Locate the cell with the specified text and output its (X, Y) center coordinate. 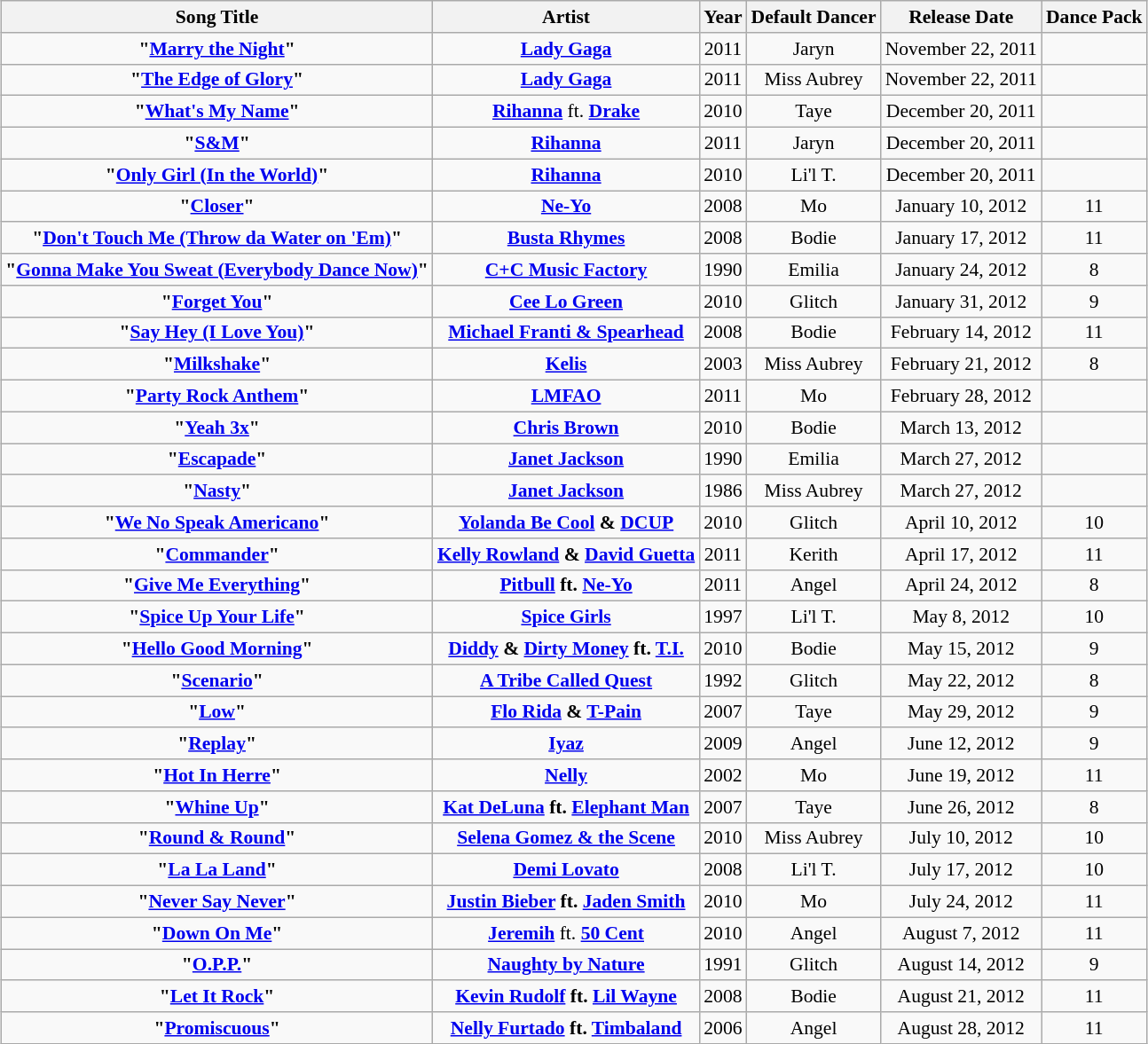
Nelly (566, 775)
Iyaz (566, 743)
Pitbull ft. Ne-Yo (566, 585)
Naughty by Nature (566, 965)
January 17, 2012 (962, 238)
Artist (566, 17)
July 10, 2012 (962, 838)
May 15, 2012 (962, 648)
Cee Lo Green (566, 301)
1986 (722, 491)
"Spice Up Your Life" (216, 617)
January 10, 2012 (962, 206)
Release Date (962, 17)
Yolanda Be Cool & DCUP (566, 522)
Chris Brown (566, 428)
January 24, 2012 (962, 270)
2002 (722, 775)
March 13, 2012 (962, 428)
May 8, 2012 (962, 617)
"Low" (216, 711)
2006 (722, 1028)
January 31, 2012 (962, 301)
April 10, 2012 (962, 522)
Demi Lovato (566, 870)
February 21, 2012 (962, 365)
Kerith (814, 553)
Kelis (566, 365)
"Scenario" (216, 680)
Dance Pack (1095, 17)
Nelly Furtado ft. Timbaland (566, 1028)
"The Edge of Glory" (216, 80)
February 14, 2012 (962, 333)
"Hello Good Morning" (216, 648)
2003 (722, 365)
Selena Gomez & the Scene (566, 838)
1991 (722, 965)
C+C Music Factory (566, 270)
"We No Speak Americano" (216, 522)
August 14, 2012 (962, 965)
LMFAO (566, 396)
"Down On Me" (216, 933)
"La La Land" (216, 870)
"Yeah 3x" (216, 428)
April 17, 2012 (962, 553)
"Party Rock Anthem" (216, 396)
1997 (722, 617)
June 26, 2012 (962, 806)
August 21, 2012 (962, 996)
August 28, 2012 (962, 1028)
July 24, 2012 (962, 901)
August 7, 2012 (962, 933)
Kelly Rowland & David Guetta (566, 553)
A Tribe Called Quest (566, 680)
"Whine Up" (216, 806)
Kat DeLuna ft. Elephant Man (566, 806)
Song Title (216, 17)
"Gonna Make You Sweat (Everybody Dance Now)" (216, 270)
"Marry the Night" (216, 48)
"Let It Rock" (216, 996)
"Milkshake" (216, 365)
"Round & Round" (216, 838)
Kevin Rudolf ft. Lil Wayne (566, 996)
Year (722, 17)
"Hot In Herre" (216, 775)
"O.P.P." (216, 965)
Rihanna ft. Drake (566, 112)
"S&M" (216, 143)
Spice Girls (566, 617)
1992 (722, 680)
"Never Say Never" (216, 901)
Default Dancer (814, 17)
"Nasty" (216, 491)
"Give Me Everything" (216, 585)
"Promiscuous" (216, 1028)
July 17, 2012 (962, 870)
"Closer" (216, 206)
"Commander" (216, 553)
Michael Franti & Spearhead (566, 333)
"Escapade" (216, 459)
"Only Girl (In the World)" (216, 175)
"Don't Touch Me (Throw da Water on 'Em)" (216, 238)
"What's My Name" (216, 112)
June 19, 2012 (962, 775)
Busta Rhymes (566, 238)
Flo Rida & T-Pain (566, 711)
"Replay" (216, 743)
February 28, 2012 (962, 396)
2009 (722, 743)
May 22, 2012 (962, 680)
"Forget You" (216, 301)
"Say Hey (I Love You)" (216, 333)
June 12, 2012 (962, 743)
Diddy & Dirty Money ft. T.I. (566, 648)
Justin Bieber ft. Jaden Smith (566, 901)
Jeremih ft. 50 Cent (566, 933)
Ne-Yo (566, 206)
May 29, 2012 (962, 711)
April 24, 2012 (962, 585)
